Output the (x, y) coordinate of the center of the cell containing the given text.  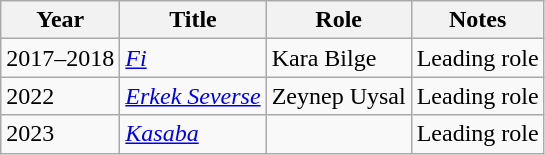
Fi (193, 58)
2022 (60, 96)
Erkek Severse (193, 96)
2023 (60, 134)
Year (60, 20)
2017–2018 (60, 58)
Kara Bilge (338, 58)
Title (193, 20)
Role (338, 20)
Notes (478, 20)
Zeynep Uysal (338, 96)
Kasaba (193, 134)
